Return the [X, Y] coordinate for the center point of the cell that contains the specified text.  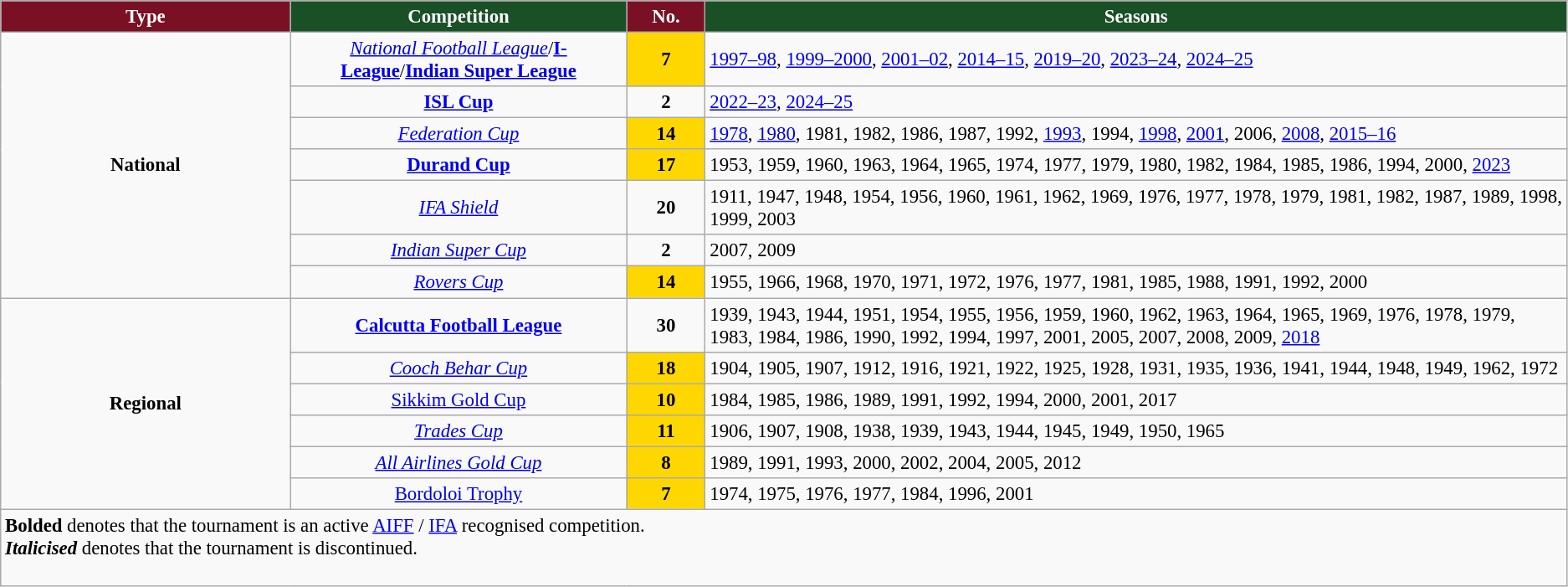
Bordoloi Trophy [459, 494]
8 [666, 462]
National Football League/I-League/Indian Super League [459, 60]
Indian Super Cup [459, 250]
1974, 1975, 1976, 1977, 1984, 1996, 2001 [1136, 494]
Seasons [1136, 17]
National [146, 166]
All Airlines Gold Cup [459, 462]
30 [666, 325]
1906, 1907, 1908, 1938, 1939, 1943, 1944, 1945, 1949, 1950, 1965 [1136, 430]
Calcutta Football League [459, 325]
17 [666, 165]
1953, 1959, 1960, 1963, 1964, 1965, 1974, 1977, 1979, 1980, 1982, 1984, 1985, 1986, 1994, 2000, 2023 [1136, 165]
IFA Shield [459, 208]
10 [666, 399]
18 [666, 368]
2022–23, 2024–25 [1136, 102]
ISL Cup [459, 102]
1911, 1947, 1948, 1954, 1956, 1960, 1961, 1962, 1969, 1976, 1977, 1978, 1979, 1981, 1982, 1987, 1989, 1998, 1999, 2003 [1136, 208]
Type [146, 17]
Sikkim Gold Cup [459, 399]
1904, 1905, 1907, 1912, 1916, 1921, 1922, 1925, 1928, 1931, 1935, 1936, 1941, 1944, 1948, 1949, 1962, 1972 [1136, 368]
1997–98, 1999–2000, 2001–02, 2014–15, 2019–20, 2023–24, 2024–25 [1136, 60]
Competition [459, 17]
Durand Cup [459, 165]
No. [666, 17]
11 [666, 430]
Rovers Cup [459, 282]
Trades Cup [459, 430]
Cooch Behar Cup [459, 368]
1989, 1991, 1993, 2000, 2002, 2004, 2005, 2012 [1136, 462]
Bolded denotes that the tournament is an active AIFF / IFA recognised competition.Italicised denotes that the tournament is discontinued. [784, 548]
1984, 1985, 1986, 1989, 1991, 1992, 1994, 2000, 2001, 2017 [1136, 399]
20 [666, 208]
Regional [146, 404]
1955, 1966, 1968, 1970, 1971, 1972, 1976, 1977, 1981, 1985, 1988, 1991, 1992, 2000 [1136, 282]
Federation Cup [459, 134]
1978, 1980, 1981, 1982, 1986, 1987, 1992, 1993, 1994, 1998, 2001, 2006, 2008, 2015–16 [1136, 134]
2007, 2009 [1136, 250]
